Return the (X, Y) coordinate for the center point of the cell that contains the specified text.  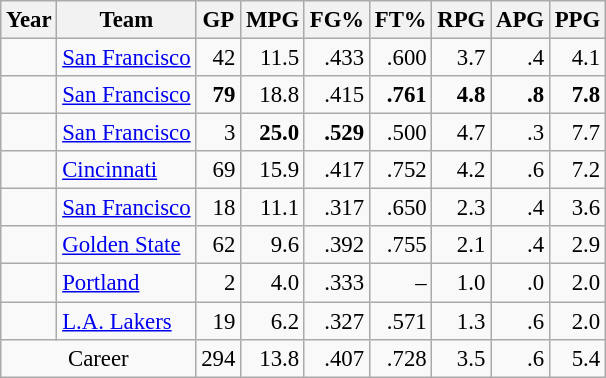
FG% (336, 20)
42 (218, 58)
3.6 (577, 208)
Portland (126, 283)
Year (29, 20)
79 (218, 95)
RPG (462, 20)
11.1 (273, 208)
.407 (336, 358)
.571 (400, 321)
4.1 (577, 58)
Career (98, 358)
69 (218, 170)
4.0 (273, 283)
.3 (520, 133)
3.5 (462, 358)
13.8 (273, 358)
.317 (336, 208)
.0 (520, 283)
1.3 (462, 321)
FT% (400, 20)
PPG (577, 20)
25.0 (273, 133)
.752 (400, 170)
1.0 (462, 283)
2.1 (462, 245)
.728 (400, 358)
.333 (336, 283)
L.A. Lakers (126, 321)
7.8 (577, 95)
18 (218, 208)
11.5 (273, 58)
4.8 (462, 95)
2.9 (577, 245)
9.6 (273, 245)
.500 (400, 133)
6.2 (273, 321)
2 (218, 283)
62 (218, 245)
3 (218, 133)
Cincinnati (126, 170)
GP (218, 20)
4.2 (462, 170)
.327 (336, 321)
Team (126, 20)
19 (218, 321)
.8 (520, 95)
18.8 (273, 95)
.417 (336, 170)
.433 (336, 58)
294 (218, 358)
.650 (400, 208)
– (400, 283)
7.7 (577, 133)
Golden State (126, 245)
MPG (273, 20)
5.4 (577, 358)
15.9 (273, 170)
4.7 (462, 133)
3.7 (462, 58)
2.3 (462, 208)
.600 (400, 58)
APG (520, 20)
.761 (400, 95)
.529 (336, 133)
7.2 (577, 170)
.755 (400, 245)
.392 (336, 245)
.415 (336, 95)
